Identify which cell holds the provided text, then report its (X, Y) central coordinate. 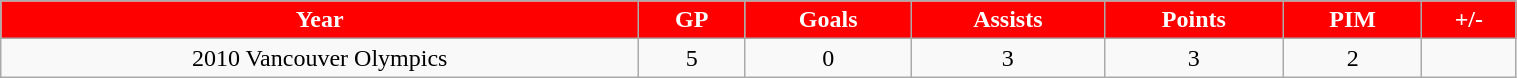
Year (320, 20)
+/- (1469, 20)
5 (692, 58)
Goals (828, 20)
2010 Vancouver Olympics (320, 58)
Points (1194, 20)
0 (828, 58)
GP (692, 20)
2 (1353, 58)
PIM (1353, 20)
Assists (1008, 20)
